Return (X, Y) of the center of cell containing provided text 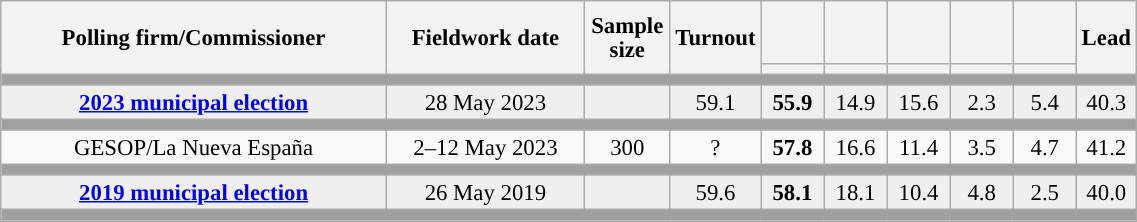
41.2 (1106, 148)
15.6 (918, 102)
? (716, 148)
57.8 (792, 148)
14.9 (856, 102)
3.5 (982, 148)
2023 municipal election (194, 102)
16.6 (856, 148)
Polling firm/Commissioner (194, 38)
55.9 (792, 102)
59.1 (716, 102)
Lead (1106, 38)
58.1 (792, 194)
11.4 (918, 148)
GESOP/La Nueva España (194, 148)
Turnout (716, 38)
2.3 (982, 102)
28 May 2023 (485, 102)
Fieldwork date (485, 38)
4.7 (1044, 148)
Sample size (627, 38)
2.5 (1044, 194)
2019 municipal election (194, 194)
59.6 (716, 194)
2–12 May 2023 (485, 148)
10.4 (918, 194)
18.1 (856, 194)
5.4 (1044, 102)
40.0 (1106, 194)
26 May 2019 (485, 194)
4.8 (982, 194)
300 (627, 148)
40.3 (1106, 102)
